From the cell containing the given text, extract its center point as (X, Y) coordinate. 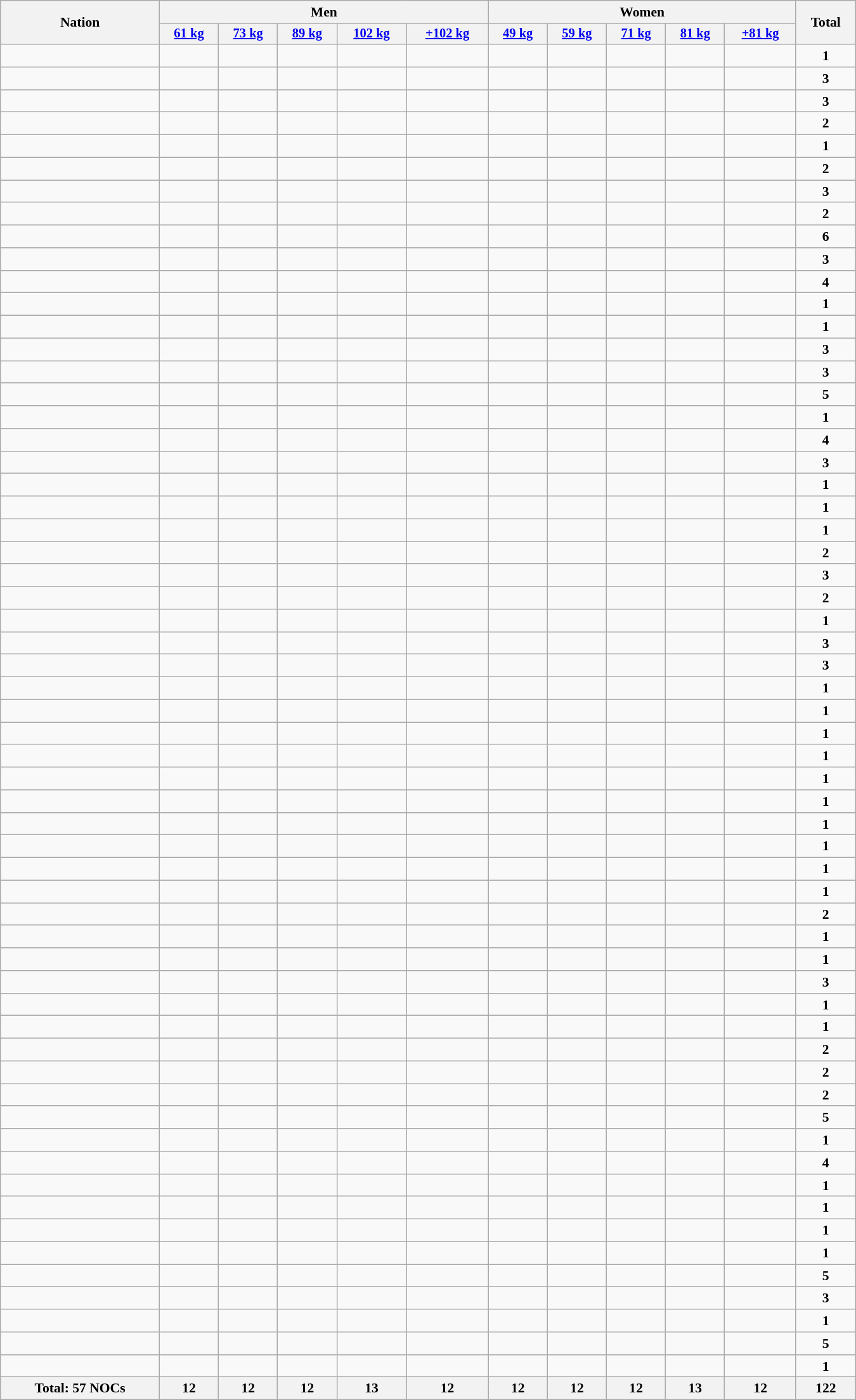
102 kg (372, 34)
122 (826, 1389)
Men (323, 12)
89 kg (307, 34)
73 kg (249, 34)
59 kg (577, 34)
Total (826, 23)
6 (826, 237)
81 kg (695, 34)
Women (642, 12)
49 kg (517, 34)
61 kg (189, 34)
Total: 57 NOCs (80, 1389)
Nation (80, 23)
+102 kg (448, 34)
+81 kg (760, 34)
71 kg (637, 34)
